Pinpoint the cell where the given text exists, returning its (X, Y) midpoint coordinate. 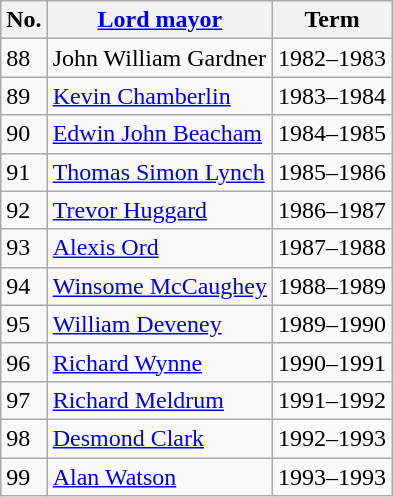
97 (24, 400)
1985–1986 (332, 172)
No. (24, 20)
93 (24, 248)
Winsome McCaughey (160, 286)
1987–1988 (332, 248)
95 (24, 324)
William Deveney (160, 324)
91 (24, 172)
1984–1985 (332, 134)
88 (24, 58)
Kevin Chamberlin (160, 96)
1992–1993 (332, 438)
1993–1993 (332, 477)
98 (24, 438)
Richard Wynne (160, 362)
94 (24, 286)
90 (24, 134)
Richard Meldrum (160, 400)
1989–1990 (332, 324)
1986–1987 (332, 210)
Desmond Clark (160, 438)
1991–1992 (332, 400)
89 (24, 96)
1982–1983 (332, 58)
John William Gardner (160, 58)
1983–1984 (332, 96)
1990–1991 (332, 362)
Alan Watson (160, 477)
Term (332, 20)
99 (24, 477)
Trevor Huggard (160, 210)
Lord mayor (160, 20)
96 (24, 362)
Edwin John Beacham (160, 134)
Thomas Simon Lynch (160, 172)
Alexis Ord (160, 248)
92 (24, 210)
1988–1989 (332, 286)
